Locate the cell with the specified text and output its [X, Y] center coordinate. 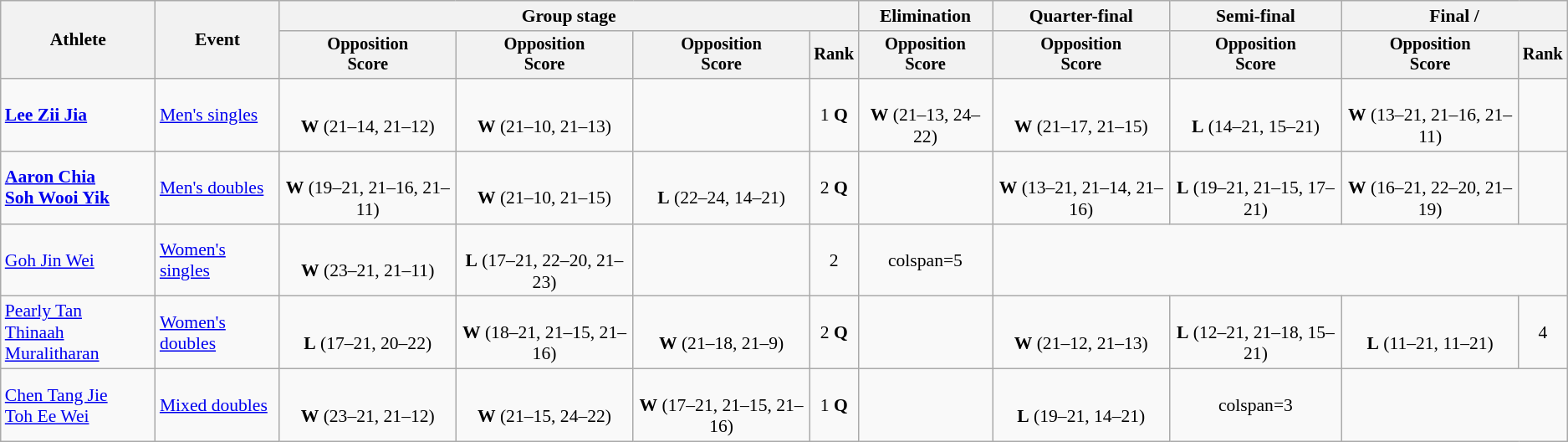
L (14–21, 15–21) [1256, 116]
W (23–21, 21–11) [368, 261]
Pearly TanThinaah Muralitharan [79, 333]
Men's doubles [217, 188]
colspan=5 [925, 261]
L (12–21, 21–18, 15–21) [1256, 333]
W (23–21, 21–12) [368, 405]
colspan=3 [1256, 405]
Final / [1453, 16]
W (21–13, 24–22) [925, 116]
W (18–21, 21–15, 21–16) [544, 333]
Event [217, 40]
Group stage [569, 16]
W (21–18, 21–9) [722, 333]
2 [834, 261]
W (17–21, 21–15, 21–16) [722, 405]
L (11–21, 11–21) [1430, 333]
L (22–24, 14–21) [722, 188]
W (13–21, 21–16, 21–11) [1430, 116]
W (21–10, 21–13) [544, 116]
W (16–21, 22–20, 21–19) [1430, 188]
Mixed doubles [217, 405]
W (21–12, 21–13) [1081, 333]
Chen Tang JieToh Ee Wei [79, 405]
W (21–14, 21–12) [368, 116]
Quarter-final [1081, 16]
W (21–17, 21–15) [1081, 116]
W (19–21, 21–16, 21–11) [368, 188]
W (13–21, 21–14, 21–16) [1081, 188]
L (17–21, 20–22) [368, 333]
Men's singles [217, 116]
L (19–21, 14–21) [1081, 405]
Lee Zii Jia [79, 116]
4 [1543, 333]
W (21–15, 24–22) [544, 405]
Women's singles [217, 261]
Goh Jin Wei [79, 261]
Elimination [925, 16]
Semi-final [1256, 16]
Athlete [79, 40]
W (21–10, 21–15) [544, 188]
Aaron ChiaSoh Wooi Yik [79, 188]
L (17–21, 22–20, 21–23) [544, 261]
L (19–21, 21–15, 17–21) [1256, 188]
Women's doubles [217, 333]
